Capture the cell that displays the provided text and extract its (x, y) central coordinate. 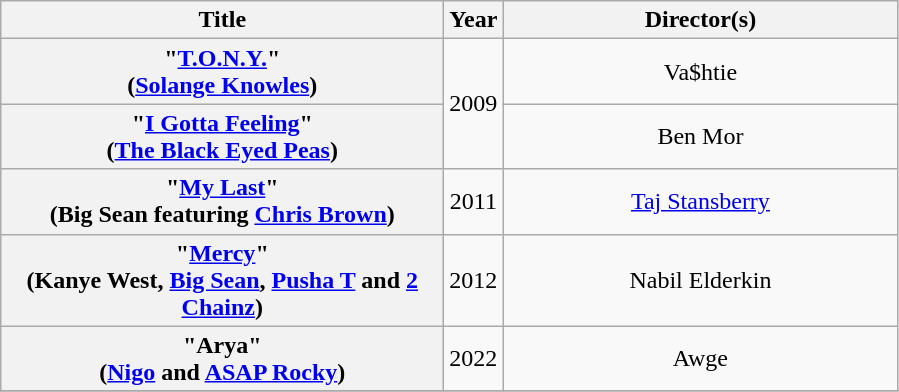
Nabil Elderkin (700, 280)
Va$htie (700, 72)
Ben Mor (700, 136)
"Mercy"(Kanye West, Big Sean, Pusha T and 2 Chainz) (222, 280)
"My Last"(Big Sean featuring Chris Brown) (222, 202)
Year (474, 20)
"T.O.N.Y."(Solange Knowles) (222, 72)
2011 (474, 202)
"Arya"(Nigo and ASAP Rocky) (222, 358)
Awge (700, 358)
Director(s) (700, 20)
"I Gotta Feeling"(The Black Eyed Peas) (222, 136)
2022 (474, 358)
2012 (474, 280)
Taj Stansberry (700, 202)
2009 (474, 104)
Title (222, 20)
